From the cell containing the given text, extract its center point as (x, y) coordinate. 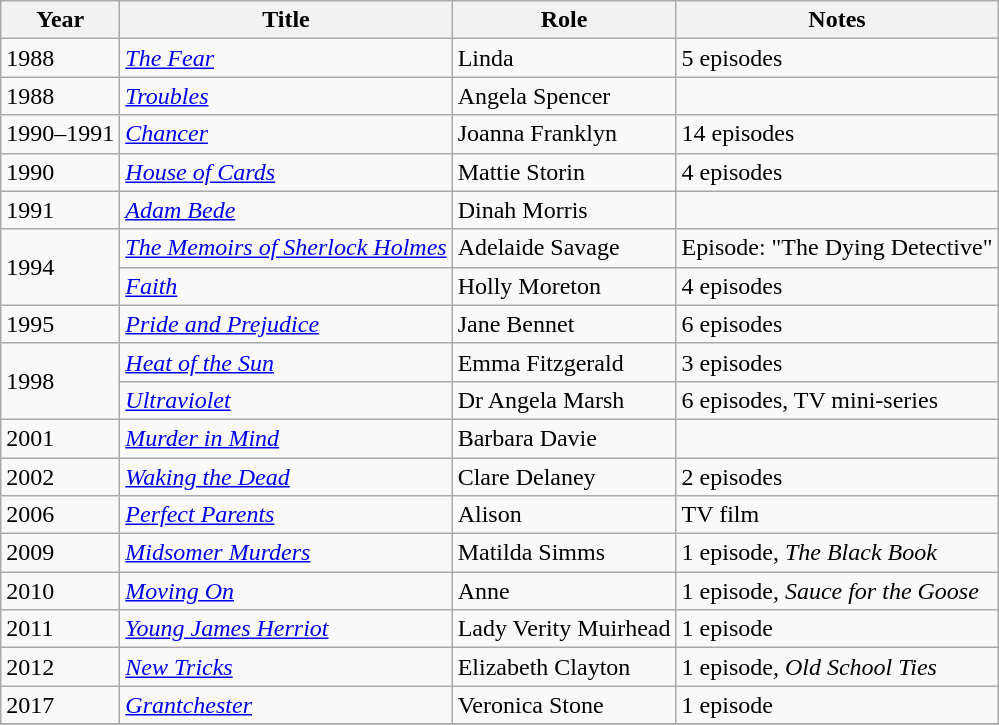
1995 (60, 324)
Dinah Morris (564, 210)
2017 (60, 705)
1990 (60, 172)
Lady Verity Muirhead (564, 629)
Midsomer Murders (286, 553)
2009 (60, 553)
2011 (60, 629)
Mattie Storin (564, 172)
2 episodes (837, 477)
Joanna Franklyn (564, 134)
The Memoirs of Sherlock Holmes (286, 248)
1 episode, The Black Book (837, 553)
Anne (564, 591)
TV film (837, 515)
1994 (60, 267)
Faith (286, 286)
Adelaide Savage (564, 248)
Linda (564, 58)
14 episodes (837, 134)
Title (286, 20)
Waking the Dead (286, 477)
Role (564, 20)
Notes (837, 20)
Murder in Mind (286, 438)
New Tricks (286, 667)
Veronica Stone (564, 705)
2001 (60, 438)
Young James Herriot (286, 629)
Alison (564, 515)
Elizabeth Clayton (564, 667)
2012 (60, 667)
Holly Moreton (564, 286)
Clare Delaney (564, 477)
Heat of the Sun (286, 362)
1998 (60, 381)
2010 (60, 591)
Moving On (286, 591)
Year (60, 20)
Troubles (286, 96)
Barbara Davie (564, 438)
1 episode, Sauce for the Goose (837, 591)
2006 (60, 515)
Perfect Parents (286, 515)
Matilda Simms (564, 553)
Episode: "The Dying Detective" (837, 248)
6 episodes, TV mini-series (837, 400)
House of Cards (286, 172)
Pride and Prejudice (286, 324)
5 episodes (837, 58)
Chancer (286, 134)
Emma Fitzgerald (564, 362)
The Fear (286, 58)
1990–1991 (60, 134)
Jane Bennet (564, 324)
2002 (60, 477)
3 episodes (837, 362)
1991 (60, 210)
6 episodes (837, 324)
1 episode, Old School Ties (837, 667)
Angela Spencer (564, 96)
Dr Angela Marsh (564, 400)
Ultraviolet (286, 400)
Grantchester (286, 705)
Adam Bede (286, 210)
